Determine the [X, Y] coordinate at the center of the cell enclosing the given text.  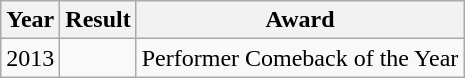
Performer Comeback of the Year [300, 58]
Year [30, 20]
Award [300, 20]
2013 [30, 58]
Result [98, 20]
